Detect which cell encompasses the target text, then output its [X, Y] center coordinate. 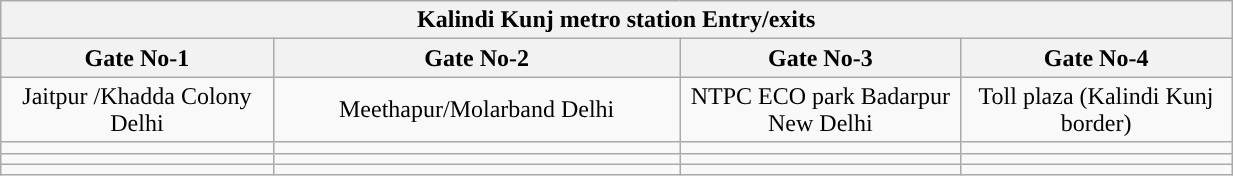
Gate No-4 [1096, 58]
Gate No-3 [820, 58]
NTPC ECO park Badarpur New Delhi [820, 110]
Meethapur/Molarband Delhi [476, 110]
Gate No-2 [476, 58]
Toll plaza (Kalindi Kunj border) [1096, 110]
Jaitpur /Khadda Colony Delhi [137, 110]
Gate No-1 [137, 58]
Kalindi Kunj metro station Entry/exits [616, 20]
